Scan for the cell matching the given text and deliver its (X, Y) coordinate at center. 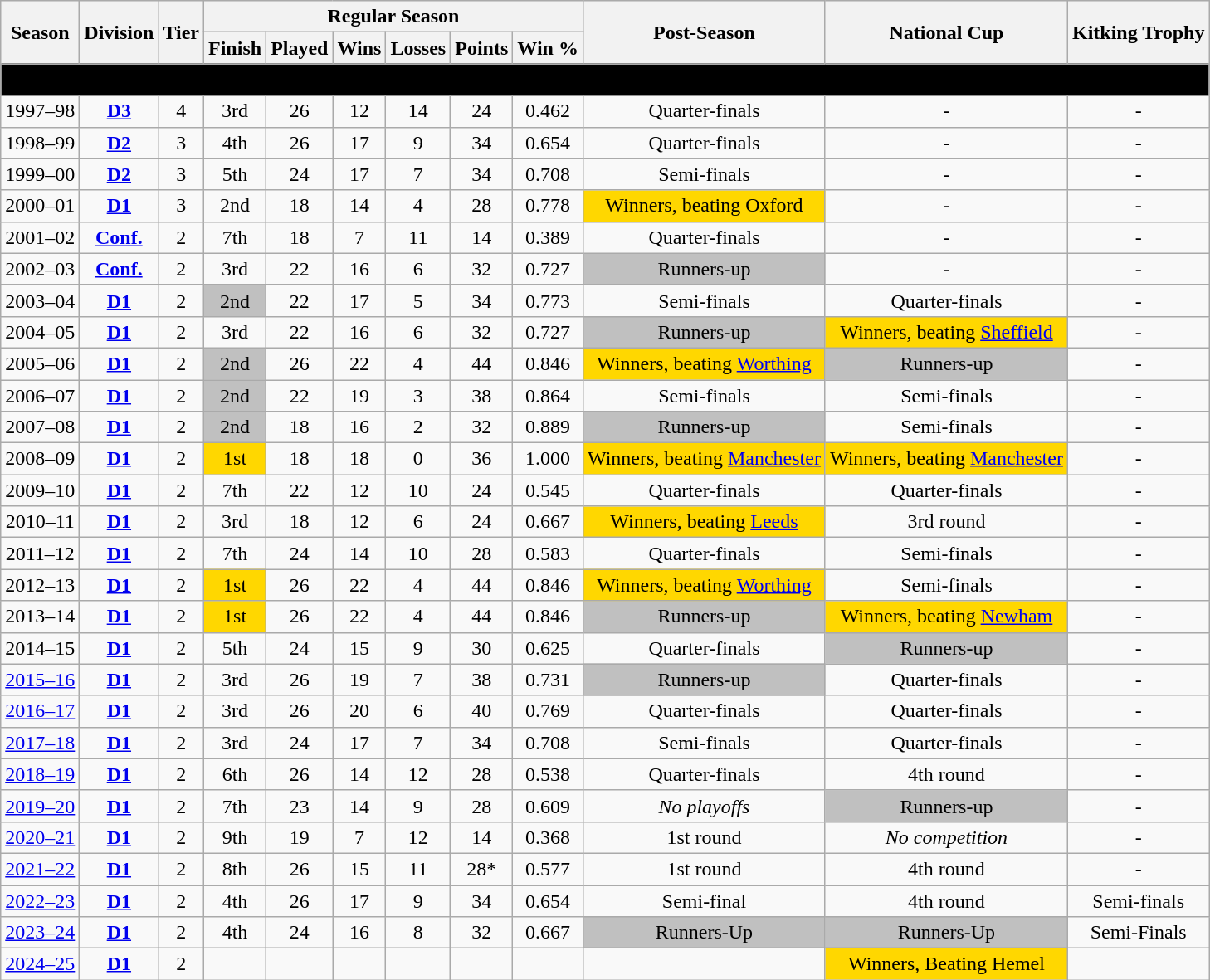
0.625 (548, 648)
Season (40, 32)
2020–21 (40, 837)
0.609 (548, 806)
28* (481, 869)
2007–08 (40, 427)
2006–07 (40, 396)
5 (418, 300)
2002–03 (40, 269)
2017–18 (40, 743)
2013–14 (40, 617)
2010–11 (40, 522)
2003–04 (40, 300)
D3 (120, 111)
1999–00 (40, 174)
National Cup (946, 32)
Division (120, 32)
2015–16 (40, 680)
9th (236, 837)
2004–05 (40, 332)
2005–06 (40, 363)
Finish (236, 48)
1.000 (548, 459)
0.778 (548, 206)
Winners, beating Oxford (704, 206)
2016–17 (40, 711)
0.389 (548, 237)
0.773 (548, 300)
2011–12 (40, 553)
2023–24 (40, 933)
3rd round (946, 522)
40 (481, 711)
0.583 (548, 553)
2021–22 (40, 869)
20 (359, 711)
Post-Season (704, 32)
No competition (946, 837)
0.368 (548, 837)
0.889 (548, 427)
0.577 (548, 869)
2024–25 (40, 964)
2000–01 (40, 206)
2012–13 (40, 585)
0.545 (548, 490)
Tier (181, 32)
2009–10 (40, 490)
1998–99 (40, 143)
0.538 (548, 774)
8th (236, 869)
0 (418, 459)
Semi-Finals (1138, 933)
0.864 (548, 396)
2018–19 (40, 774)
1997–98 (40, 111)
Played (300, 48)
2022–23 (40, 900)
23 (300, 806)
Semi-final (704, 900)
Regular Season (393, 17)
Wins (359, 48)
2008–09 (40, 459)
8 (418, 933)
No playoffs (704, 806)
2019–20 (40, 806)
2014–15 (40, 648)
Winners, Beating Hemel (946, 964)
Winners, beating Sheffield (946, 332)
Losses (418, 48)
Points (481, 48)
2001–02 (40, 237)
0.731 (548, 680)
36 (481, 459)
30 (481, 648)
Reading Rockets (605, 80)
Win % (548, 48)
Winners, beating Newham (946, 617)
Kitking Trophy (1138, 32)
Winners, beating Leeds (704, 522)
6th (236, 774)
0.769 (548, 711)
0.462 (548, 111)
